Detect which cell encompasses the target text, then output its (x, y) center coordinate. 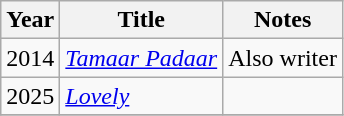
Notes (283, 20)
2025 (30, 96)
Also writer (283, 58)
Title (142, 20)
Lovely (142, 96)
Tamaar Padaar (142, 58)
Year (30, 20)
2014 (30, 58)
